Output the [X, Y] coordinate of the center of the cell containing the given text.  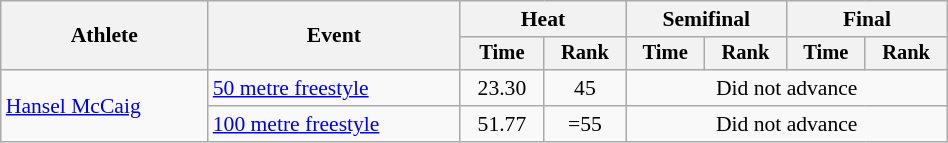
45 [585, 88]
100 metre freestyle [334, 124]
23.30 [502, 88]
Hansel McCaig [104, 106]
50 metre freestyle [334, 88]
Heat [543, 19]
Semifinal [706, 19]
Final [868, 19]
=55 [585, 124]
Event [334, 36]
Athlete [104, 36]
51.77 [502, 124]
